For the text-containing cell, return its midpoint in (x, y) coordinate format. 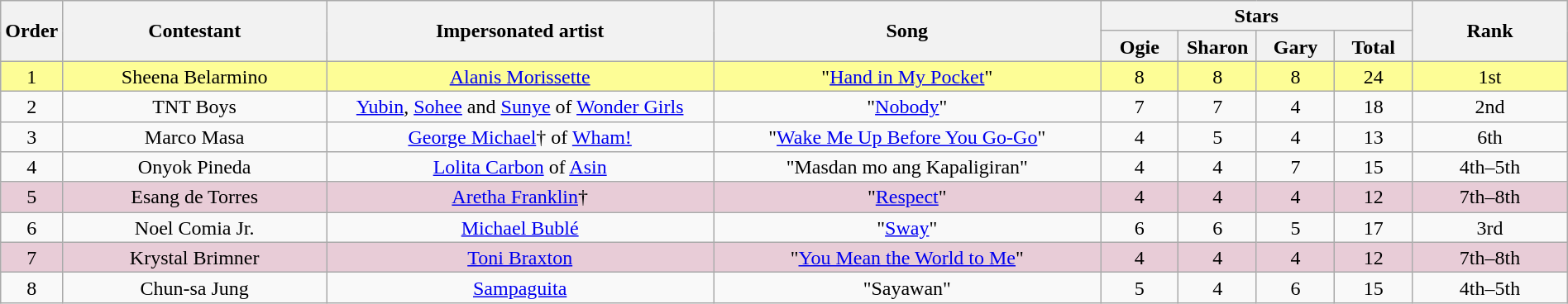
Alanis Morissette (520, 76)
Song (907, 31)
6th (1490, 137)
3 (31, 137)
"You Mean the World to Me" (907, 258)
Rank (1490, 31)
1 (31, 76)
Order (31, 31)
2nd (1490, 106)
Contestant (195, 31)
Sheena Belarmino (195, 76)
Esang de Torres (195, 197)
Sharon (1217, 46)
Aretha Franklin† (520, 197)
Ogie (1140, 46)
18 (1374, 106)
13 (1374, 137)
Lolita Carbon of Asin (520, 167)
"Hand in My Pocket" (907, 76)
"Wake Me Up Before You Go-Go" (907, 137)
Chun-sa Jung (195, 287)
Total (1374, 46)
Noel Comia Jr. (195, 228)
Krystal Brimner (195, 258)
Gary (1295, 46)
"Masdan mo ang Kapaligiran" (907, 167)
"Respect" (907, 197)
1st (1490, 76)
Onyok Pineda (195, 167)
Michael Bublé (520, 228)
Marco Masa (195, 137)
Impersonated artist (520, 31)
George Michael† of Wham! (520, 137)
Stars (1257, 17)
"Sway" (907, 228)
"Nobody" (907, 106)
24 (1374, 76)
2 (31, 106)
TNT Boys (195, 106)
Sampaguita (520, 287)
17 (1374, 228)
3rd (1490, 228)
Toni Braxton (520, 258)
"Sayawan" (907, 287)
Yubin, Sohee and Sunye of Wonder Girls (520, 106)
